Identify which cell holds the provided text, then report its (X, Y) central coordinate. 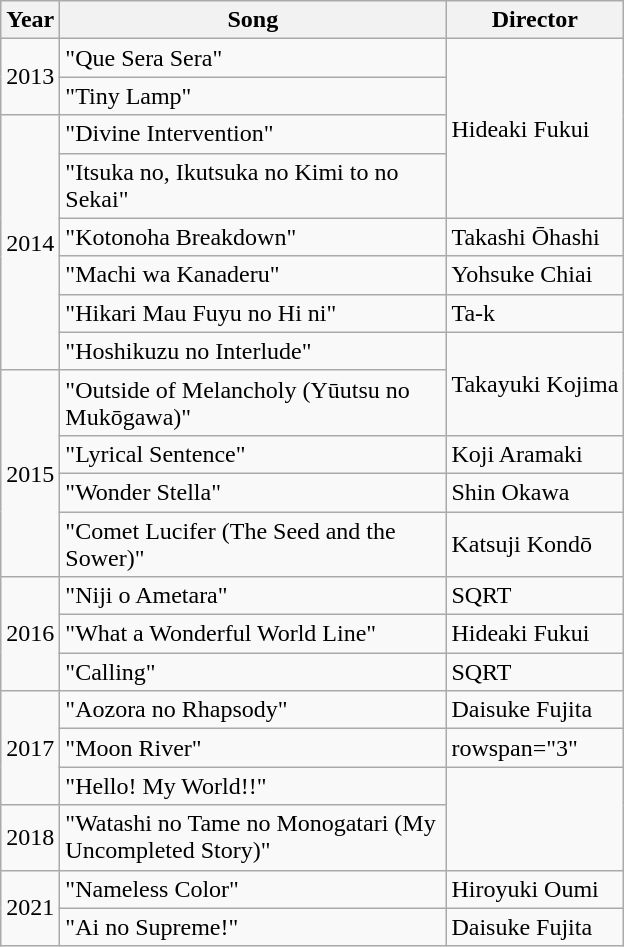
"Itsuka no, Ikutsuka no Kimi to no Sekai" (253, 186)
rowspan="3" (535, 748)
Song (253, 20)
"Moon River" (253, 748)
Takashi Ōhashi (535, 237)
"What a Wonderful World Line" (253, 634)
2013 (30, 77)
Year (30, 20)
Director (535, 20)
2018 (30, 838)
2014 (30, 242)
"Outside of Melancholy (Yūutsu no Mukōgawa)" (253, 402)
"Hoshikuzu no Interlude" (253, 351)
Ta-k (535, 313)
"Lyrical Sentence" (253, 454)
"Nameless Color" (253, 889)
"Wonder Stella" (253, 492)
"Tiny Lamp" (253, 96)
"Que Sera Sera" (253, 58)
"Machi wa Kanaderu" (253, 275)
"Niji o Ametara" (253, 596)
Katsuji Kondō (535, 544)
"Calling" (253, 672)
"Divine Intervention" (253, 134)
"Ai no Supreme!" (253, 927)
2015 (30, 473)
"Aozora no Rhapsody" (253, 710)
"Hikari Mau Fuyu no Hi ni" (253, 313)
"Watashi no Tame no Monogatari (My Uncompleted Story)" (253, 838)
2016 (30, 634)
Shin Okawa (535, 492)
Takayuki Kojima (535, 384)
"Comet Lucifer (The Seed and the Sower)" (253, 544)
"Kotonoha Breakdown" (253, 237)
"Hello! My World!!" (253, 786)
Koji Aramaki (535, 454)
2017 (30, 748)
Hiroyuki Oumi (535, 889)
Yohsuke Chiai (535, 275)
2021 (30, 908)
